Output the (X, Y) coordinate of the center of the cell containing the given text.  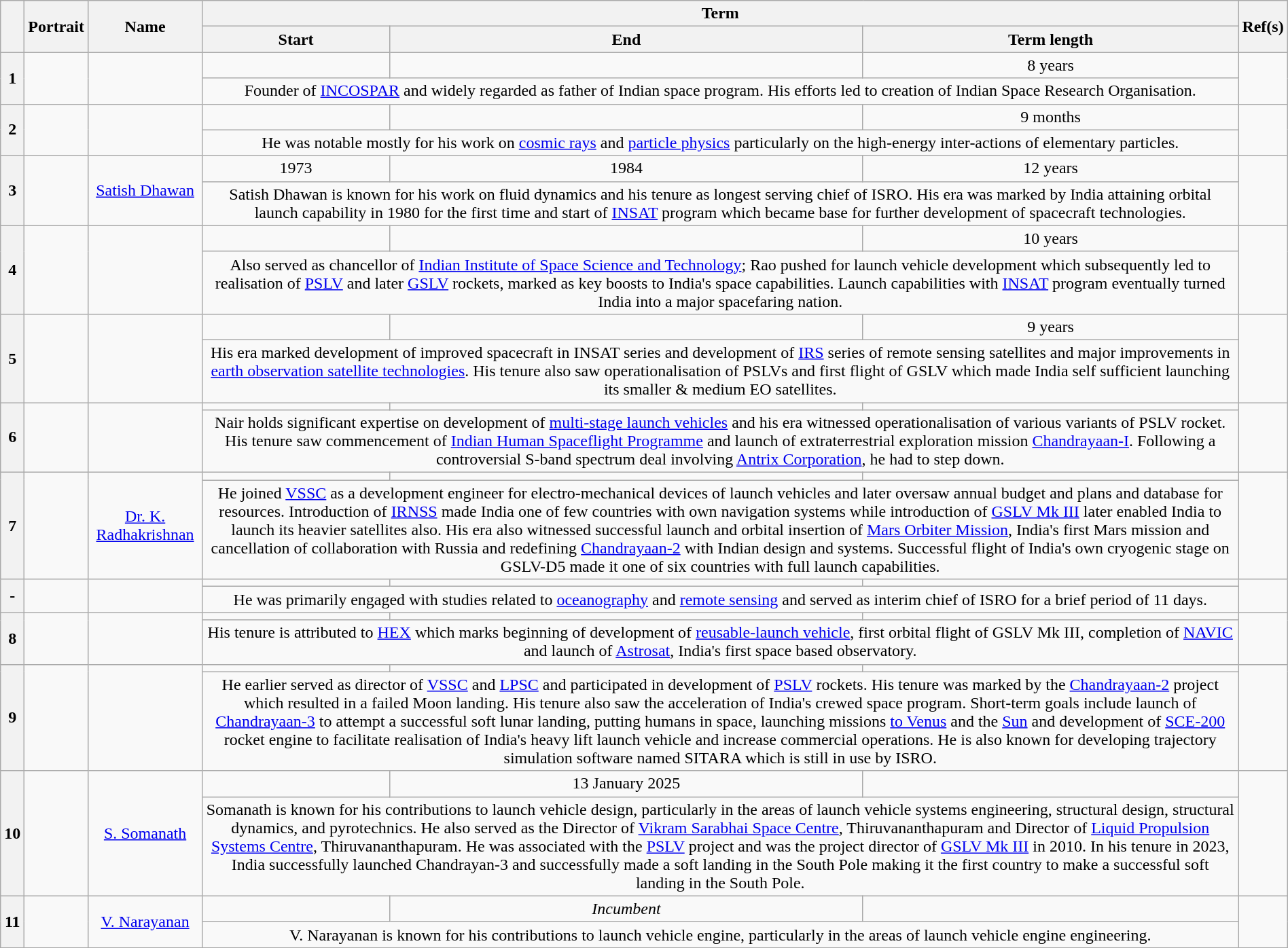
8 years (1050, 65)
9 (12, 717)
He was notable mostly for his work on cosmic rays and particle physics particularly on the high-energy inter-actions of elementary particles. (720, 143)
Dr. K. Radhakrishnan (145, 526)
1 (12, 78)
5 (12, 358)
End (626, 39)
11 (12, 922)
8 (12, 638)
Incumbent (626, 909)
1984 (626, 168)
9 years (1050, 327)
7 (12, 526)
2 (12, 130)
1973 (296, 168)
Start (296, 39)
Founder of INCOSPAR and widely regarded as father of Indian space program. His efforts led to creation of Indian Space Research Organisation. (720, 91)
10 years (1050, 238)
Term length (1050, 39)
9 months (1050, 117)
- (12, 596)
12 years (1050, 168)
4 (12, 270)
S. Somanath (145, 833)
6 (12, 437)
V. Narayanan (145, 922)
3 (12, 190)
10 (12, 833)
Ref(s) (1263, 26)
Name (145, 26)
V. Narayanan is known for his contributions to launch vehicle engine, particularly in the areas of launch vehicle engine engineering. (720, 934)
13 January 2025 (626, 784)
Satish Dhawan (145, 190)
Term (720, 14)
He was primarily engaged with studies related to oceanography and remote sensing and served as interim chief of ISRO for a brief period of 11 days. (720, 600)
Portrait (56, 26)
